Identify which cell holds the provided text, then report its (X, Y) central coordinate. 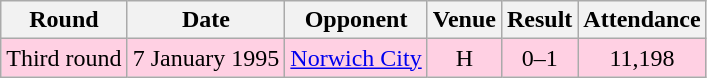
0–1 (539, 58)
H (464, 58)
Date (206, 20)
Third round (64, 58)
Venue (464, 20)
Opponent (356, 20)
Result (539, 20)
Round (64, 20)
11,198 (642, 58)
Attendance (642, 20)
Norwich City (356, 58)
7 January 1995 (206, 58)
